Find where the given text appears and provide that cell's center as (X, Y) coordinate. 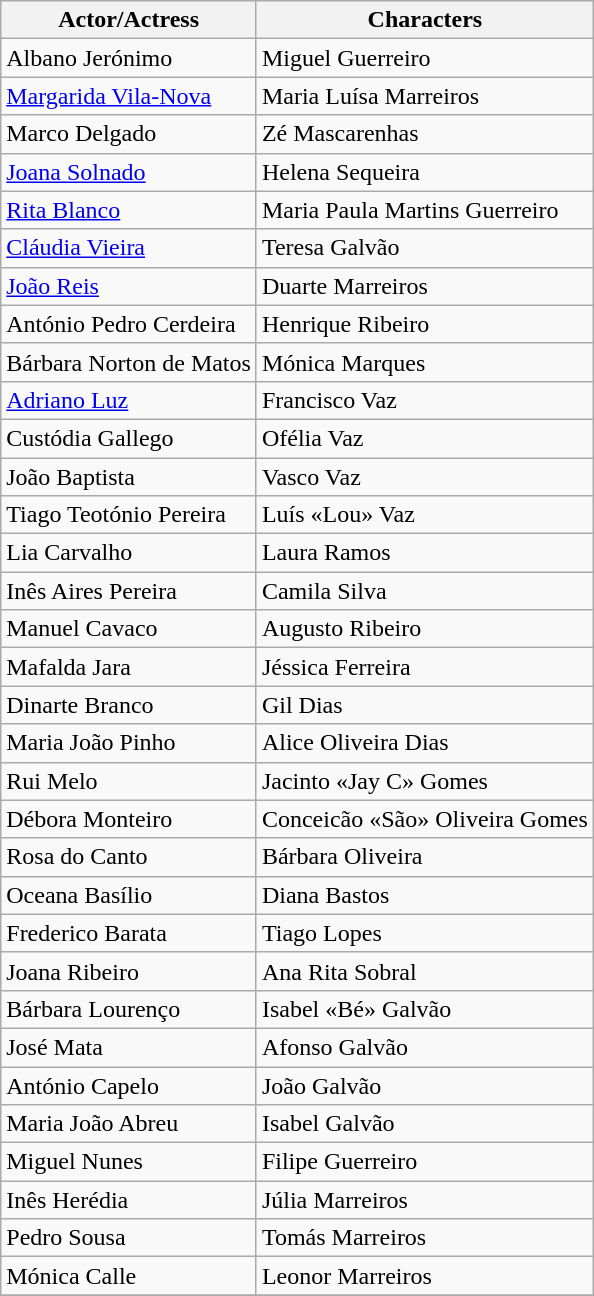
Tiago Teotónio Pereira (129, 515)
Mónica Marques (424, 362)
Tomás Marreiros (424, 1238)
Mafalda Jara (129, 667)
Luís «Lou» Vaz (424, 515)
Maria João Pinho (129, 743)
Inês Herédia (129, 1200)
Leonor Marreiros (424, 1276)
Cláudia Vieira (129, 248)
Débora Monteiro (129, 819)
Gil Dias (424, 705)
José Mata (129, 1047)
Actor/Actress (129, 20)
Ana Rita Sobral (424, 971)
Bárbara Lourenço (129, 1009)
Camila Silva (424, 591)
António Capelo (129, 1085)
Characters (424, 20)
Duarte Marreiros (424, 286)
Maria João Abreu (129, 1124)
Frederico Barata (129, 933)
Francisco Vaz (424, 400)
Inês Aires Pereira (129, 591)
Teresa Galvão (424, 248)
Marco Delgado (129, 134)
Tiago Lopes (424, 933)
Afonso Galvão (424, 1047)
Jacinto «Jay C» Gomes (424, 781)
Joana Solnado (129, 172)
Mónica Calle (129, 1276)
Pedro Sousa (129, 1238)
Custódia Gallego (129, 438)
Diana Bastos (424, 895)
Lia Carvalho (129, 553)
Henrique Ribeiro (424, 324)
Filipe Guerreiro (424, 1162)
Joana Ribeiro (129, 971)
Júlia Marreiros (424, 1200)
Augusto Ribeiro (424, 629)
Bárbara Oliveira (424, 857)
Helena Sequeira (424, 172)
Maria Paula Martins Guerreiro (424, 210)
Ofélia Vaz (424, 438)
Vasco Vaz (424, 477)
Isabel «Bé» Galvão (424, 1009)
Rosa do Canto (129, 857)
Albano Jerónimo (129, 58)
Rita Blanco (129, 210)
Miguel Nunes (129, 1162)
João Reis (129, 286)
António Pedro Cerdeira (129, 324)
Dinarte Branco (129, 705)
Miguel Guerreiro (424, 58)
Bárbara Norton de Matos (129, 362)
Laura Ramos (424, 553)
João Galvão (424, 1085)
Jéssica Ferreira (424, 667)
Rui Melo (129, 781)
Manuel Cavaco (129, 629)
Zé Mascarenhas (424, 134)
Isabel Galvão (424, 1124)
Alice Oliveira Dias (424, 743)
Conceicão «São» Oliveira Gomes (424, 819)
Maria Luísa Marreiros (424, 96)
Margarida Vila-Nova (129, 96)
João Baptista (129, 477)
Adriano Luz (129, 400)
Oceana Basílio (129, 895)
